Locate the cell with the specified text and output its (x, y) center coordinate. 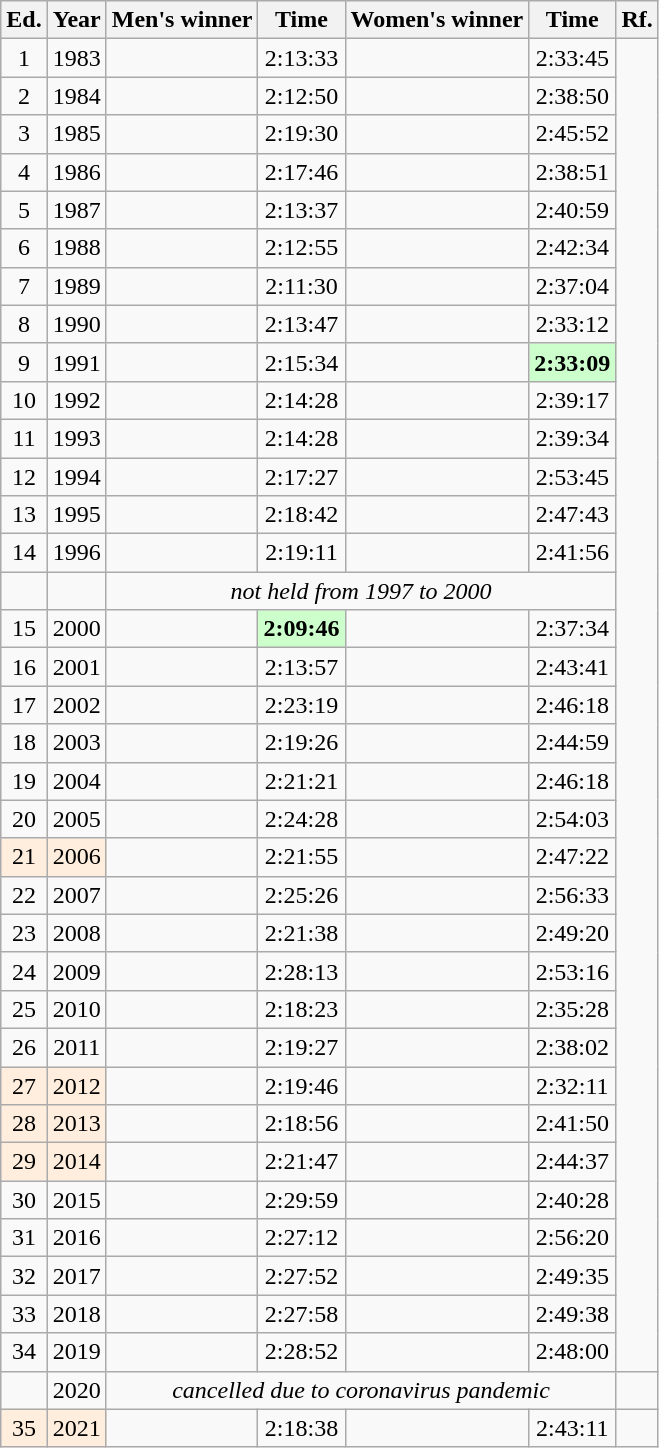
2:44:37 (572, 1162)
2:48:00 (572, 1352)
2:17:27 (302, 477)
12 (24, 477)
2:12:50 (302, 96)
1988 (76, 248)
1992 (76, 400)
2:28:52 (302, 1352)
10 (24, 400)
2:49:35 (572, 1276)
2:44:59 (572, 743)
1994 (76, 477)
1984 (76, 96)
1991 (76, 362)
1990 (76, 324)
2:19:26 (302, 743)
25 (24, 1009)
1983 (76, 58)
21 (24, 857)
2:39:34 (572, 438)
2017 (76, 1276)
2013 (76, 1124)
17 (24, 705)
2:13:33 (302, 58)
1995 (76, 515)
2:43:11 (572, 1428)
4 (24, 172)
2:13:47 (302, 324)
16 (24, 667)
2:17:46 (302, 172)
2:11:30 (302, 286)
2003 (76, 743)
2:28:13 (302, 971)
2:27:12 (302, 1238)
2:27:58 (302, 1314)
2:19:30 (302, 134)
23 (24, 933)
2004 (76, 781)
2011 (76, 1047)
2:21:47 (302, 1162)
2:33:12 (572, 324)
19 (24, 781)
2:53:16 (572, 971)
11 (24, 438)
6 (24, 248)
2:25:26 (302, 895)
2:32:11 (572, 1085)
27 (24, 1085)
2:56:20 (572, 1238)
2:29:59 (302, 1200)
1 (24, 58)
2:53:45 (572, 477)
15 (24, 629)
2:45:52 (572, 134)
2014 (76, 1162)
2:38:02 (572, 1047)
2018 (76, 1314)
24 (24, 971)
Men's winner (182, 20)
1985 (76, 134)
2010 (76, 1009)
26 (24, 1047)
cancelled due to coronavirus pandemic (361, 1390)
2:40:28 (572, 1200)
2:47:43 (572, 515)
28 (24, 1124)
Women's winner (437, 20)
2001 (76, 667)
2012 (76, 1085)
2000 (76, 629)
2007 (76, 895)
2:21:55 (302, 857)
2:37:34 (572, 629)
2:56:33 (572, 895)
2:18:23 (302, 1009)
33 (24, 1314)
13 (24, 515)
34 (24, 1352)
9 (24, 362)
2:49:38 (572, 1314)
2:12:55 (302, 248)
2:42:34 (572, 248)
18 (24, 743)
2:21:21 (302, 781)
2008 (76, 933)
2:41:56 (572, 553)
1986 (76, 172)
3 (24, 134)
32 (24, 1276)
2:13:57 (302, 667)
2:24:28 (302, 819)
Year (76, 20)
2005 (76, 819)
2:09:46 (302, 629)
7 (24, 286)
1989 (76, 286)
2:21:38 (302, 933)
29 (24, 1162)
2006 (76, 857)
2020 (76, 1390)
8 (24, 324)
2:18:38 (302, 1428)
2:38:50 (572, 96)
35 (24, 1428)
14 (24, 553)
1996 (76, 553)
2:33:45 (572, 58)
2:33:09 (572, 362)
2002 (76, 705)
2:19:27 (302, 1047)
22 (24, 895)
2:13:37 (302, 210)
2:19:46 (302, 1085)
2:54:03 (572, 819)
2:37:04 (572, 286)
Ed. (24, 20)
2:35:28 (572, 1009)
2:19:11 (302, 553)
2:27:52 (302, 1276)
Rf. (637, 20)
2:18:42 (302, 515)
2015 (76, 1200)
2:43:41 (572, 667)
2:38:51 (572, 172)
2019 (76, 1352)
not held from 1997 to 2000 (361, 591)
2:15:34 (302, 362)
1993 (76, 438)
2:23:19 (302, 705)
20 (24, 819)
2:40:59 (572, 210)
2:41:50 (572, 1124)
2:49:20 (572, 933)
5 (24, 210)
2:47:22 (572, 857)
31 (24, 1238)
2 (24, 96)
1987 (76, 210)
30 (24, 1200)
2:18:56 (302, 1124)
2:39:17 (572, 400)
2009 (76, 971)
2016 (76, 1238)
2021 (76, 1428)
